Scan for the cell matching the given text and deliver its (x, y) coordinate at center. 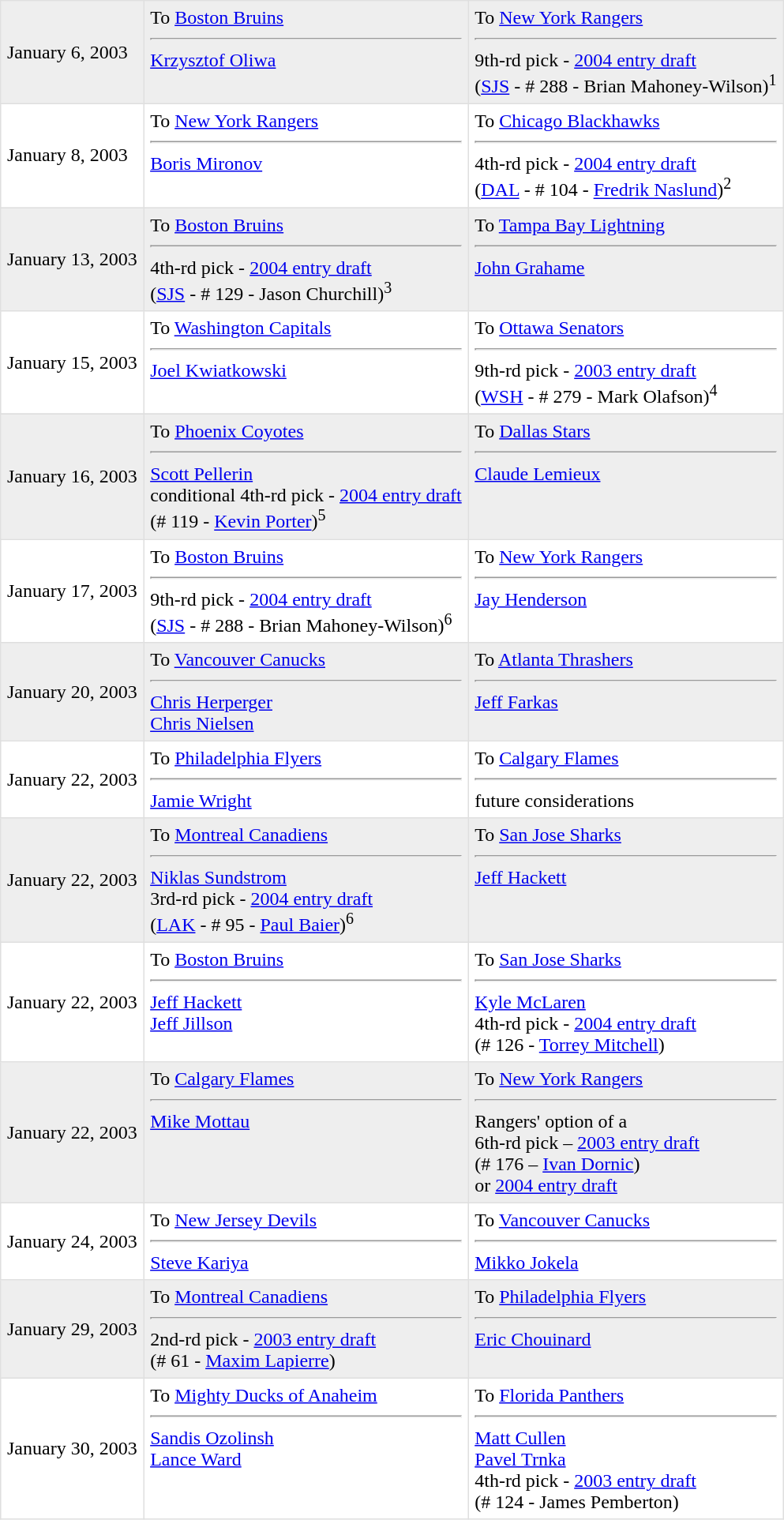
January 20, 2003 (73, 692)
To Philadelphia FlyersEric Chouinard (625, 1329)
To San Jose SharksJeff Hackett (625, 880)
January 17, 2003 (73, 591)
To New York Rangers9th-rd pick - 2004 entry draft(SJS - # 288 - Brian Mahoney-Wilson)1 (625, 52)
To San Jose SharksKyle McLaren4th-rd pick - 2004 entry draft(# 126 - Torrey Mitchell) (625, 1003)
January 15, 2003 (73, 363)
January 16, 2003 (73, 477)
To New York RangersJay Henderson (625, 591)
January 29, 2003 (73, 1329)
To Montreal Canadiens2nd-rd pick - 2003 entry draft(# 61 - Maxim Lapierre) (306, 1329)
January 24, 2003 (73, 1242)
To Ottawa Senators9th-rd pick - 2003 entry draft(WSH - # 279 - Mark Olafson)4 (625, 363)
January 6, 2003 (73, 52)
To New York RangersBoris Mironov (306, 156)
To Chicago Blackhawks4th-rd pick - 2004 entry draft(DAL - # 104 - Fredrik Naslund)2 (625, 156)
To Boston BruinsKrzysztof Oliwa (306, 52)
To Florida PanthersMatt CullenPavel Trnka4th-rd pick - 2003 entry draft(# 124 - James Pemberton) (625, 1449)
January 30, 2003 (73, 1449)
To New Jersey Devils Steve Kariya (306, 1242)
To Atlanta ThrashersJeff Farkas (625, 692)
To Philadelphia Flyers Jamie Wright (306, 779)
To Mighty Ducks of AnaheimSandis OzolinshLance Ward (306, 1449)
To Calgary FlamesMike Mottau (306, 1132)
To Tampa Bay LightningJohn Grahame (625, 259)
To Vancouver CanucksChris HerpergerChris Nielsen (306, 692)
To Boston Bruins9th-rd pick - 2004 entry draft(SJS - # 288 - Brian Mahoney-Wilson)6 (306, 591)
January 13, 2003 (73, 259)
To Calgary Flames future considerations (625, 779)
To Washington CapitalsJoel Kwiatkowski (306, 363)
To New York RangersRangers' option of a6th-rd pick – 2003 entry draft(# 176 – Ivan Dornic)or 2004 entry draft (625, 1132)
To Boston Bruins4th-rd pick - 2004 entry draft(SJS - # 129 - Jason Churchill)3 (306, 259)
To Dallas StarsClaude Lemieux (625, 477)
To Boston BruinsJeff HackettJeff Jillson (306, 1003)
To Phoenix CoyotesScott Pellerinconditional 4th-rd pick - 2004 entry draft(# 119 - Kevin Porter)5 (306, 477)
January 8, 2003 (73, 156)
To Montreal CanadiensNiklas Sundstrom3rd-rd pick - 2004 entry draft(LAK - # 95 - Paul Baier)6 (306, 880)
To Vancouver Canucks Mikko Jokela (625, 1242)
